Detect which cell encompasses the target text, then output its [x, y] center coordinate. 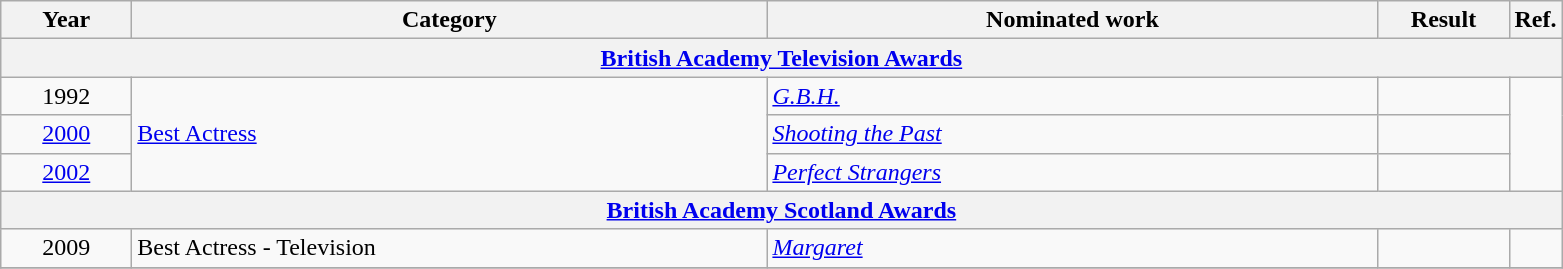
2009 [66, 248]
G.B.H. [1072, 96]
Result [1444, 20]
Year [66, 20]
British Academy Television Awards [782, 58]
Perfect Strangers [1072, 172]
2002 [66, 172]
British Academy Scotland Awards [782, 210]
2000 [66, 134]
Category [450, 20]
Nominated work [1072, 20]
1992 [66, 96]
Ref. [1536, 20]
Shooting the Past [1072, 134]
Best Actress - Television [450, 248]
Margaret [1072, 248]
Best Actress [450, 134]
